Search for the cell housing the specified text and yield its [x, y] center coordinate. 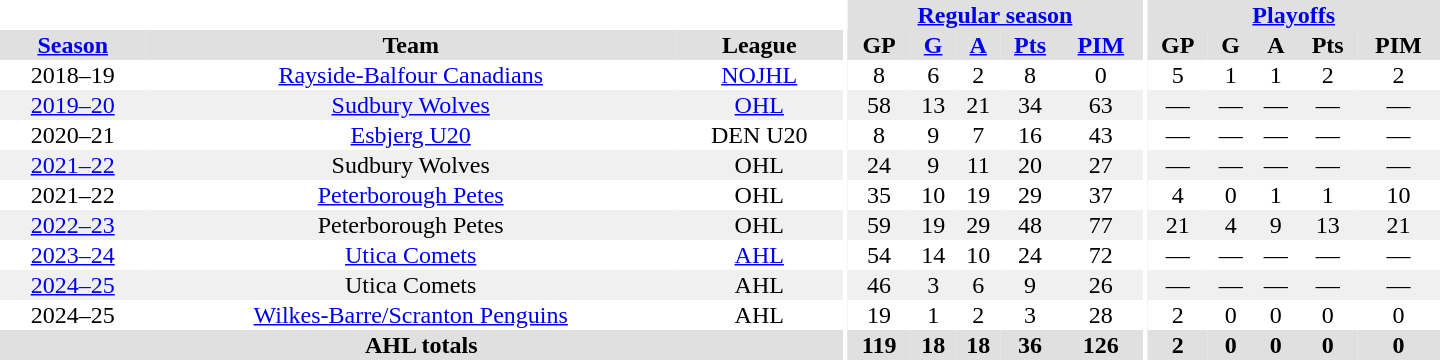
36 [1030, 345]
2019–20 [72, 105]
20 [1030, 165]
NOJHL [760, 75]
AHL totals [422, 345]
27 [1100, 165]
2023–24 [72, 255]
League [760, 45]
34 [1030, 105]
35 [880, 195]
Team [410, 45]
54 [880, 255]
Playoffs [1294, 15]
58 [880, 105]
2018–19 [72, 75]
Regular season [996, 15]
7 [978, 135]
5 [1178, 75]
119 [880, 345]
72 [1100, 255]
77 [1100, 225]
37 [1100, 195]
28 [1100, 315]
46 [880, 285]
2022–23 [72, 225]
16 [1030, 135]
Rayside-Balfour Canadians [410, 75]
43 [1100, 135]
2020–21 [72, 135]
126 [1100, 345]
26 [1100, 285]
Wilkes-Barre/Scranton Penguins [410, 315]
Esbjerg U20 [410, 135]
DEN U20 [760, 135]
11 [978, 165]
Season [72, 45]
59 [880, 225]
14 [934, 255]
63 [1100, 105]
48 [1030, 225]
